Scan for the cell matching the given text and deliver its (x, y) coordinate at center. 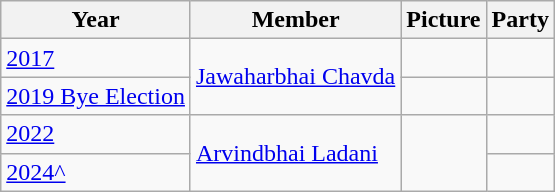
Member (295, 20)
Picture (444, 20)
2022 (96, 134)
Jawaharbhai Chavda (295, 77)
2017 (96, 58)
2024^ (96, 172)
Arvindbhai Ladani (295, 153)
Party (520, 20)
Year (96, 20)
2019 Bye Election (96, 96)
